Provide the (x, y) coordinate of the cell's center where the given text is located.  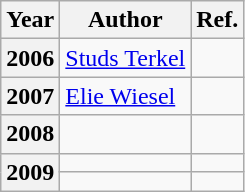
Studs Terkel (126, 58)
Elie Wiesel (126, 96)
2008 (30, 134)
2006 (30, 58)
2009 (30, 172)
Ref. (218, 20)
Author (126, 20)
Year (30, 20)
2007 (30, 96)
